Extract the (x, y) coordinate from the center of the cell holding the provided text.  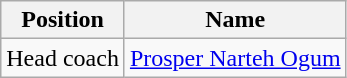
Head coach (63, 58)
Position (63, 20)
Prosper Narteh Ogum (235, 58)
Name (235, 20)
